Search for the cell housing the specified text and yield its [x, y] center coordinate. 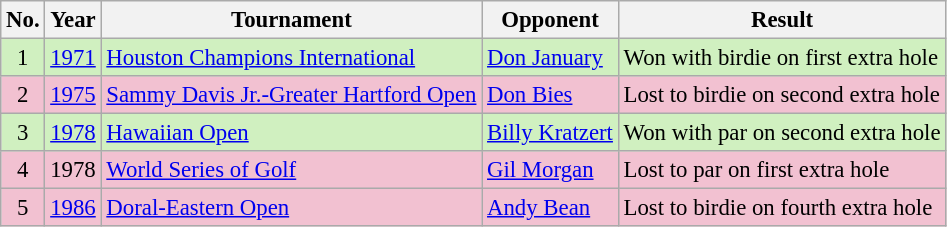
Sammy Davis Jr.-Greater Hartford Open [292, 95]
3 [23, 133]
Lost to par on first extra hole [782, 170]
Don January [550, 58]
No. [23, 20]
Lost to birdie on second extra hole [782, 95]
Won with birdie on first extra hole [782, 58]
1971 [73, 58]
Won with par on second extra hole [782, 133]
5 [23, 208]
1975 [73, 95]
Opponent [550, 20]
1 [23, 58]
Houston Champions International [292, 58]
Billy Kratzert [550, 133]
Result [782, 20]
1986 [73, 208]
Lost to birdie on fourth extra hole [782, 208]
Gil Morgan [550, 170]
2 [23, 95]
4 [23, 170]
Andy Bean [550, 208]
Doral-Eastern Open [292, 208]
Year [73, 20]
Tournament [292, 20]
World Series of Golf [292, 170]
Hawaiian Open [292, 133]
Don Bies [550, 95]
